Find where the given text appears and provide that cell's center as [x, y] coordinate. 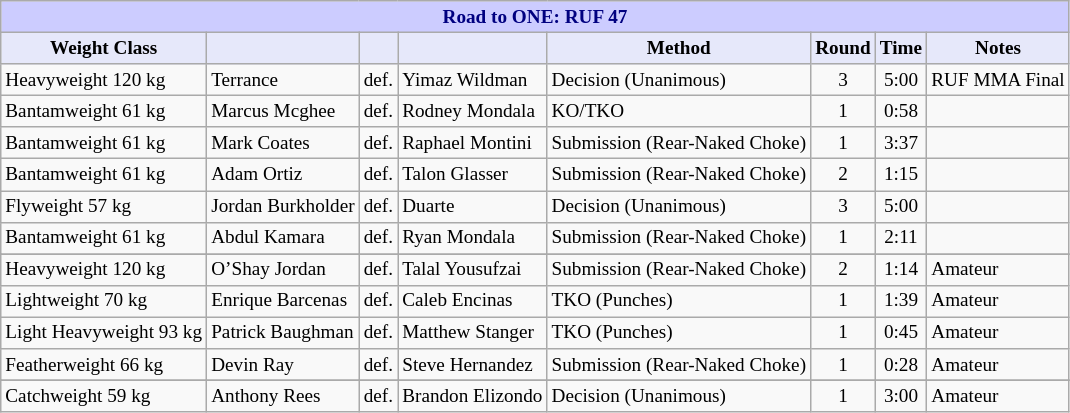
0:58 [900, 111]
KO/TKO [679, 111]
1:39 [900, 301]
Steve Hernandez [472, 365]
Notes [998, 48]
Caleb Encinas [472, 301]
Road to ONE: RUF 47 [535, 17]
Terrance [284, 80]
Brandon Elizondo [472, 396]
0:45 [900, 333]
Mark Coates [284, 143]
Flyweight 57 kg [104, 206]
Matthew Stanger [472, 333]
3:00 [900, 396]
Method [679, 48]
O’Shay Jordan [284, 270]
Ryan Mondala [472, 238]
Enrique Barcenas [284, 301]
1:14 [900, 270]
Catchweight 59 kg [104, 396]
Marcus Mcghee [284, 111]
Patrick Baughman [284, 333]
Lightweight 70 kg [104, 301]
Devin Ray [284, 365]
Yimaz Wildman [472, 80]
Round [844, 48]
Abdul Kamara [284, 238]
0:28 [900, 365]
3:37 [900, 143]
Duarte [472, 206]
Talal Yousufzai [472, 270]
1:15 [900, 175]
Raphael Montini [472, 143]
RUF MMA Final [998, 80]
2:11 [900, 238]
Adam Ortiz [284, 175]
Jordan Burkholder [284, 206]
Rodney Mondala [472, 111]
Light Heavyweight 93 kg [104, 333]
Time [900, 48]
Weight Class [104, 48]
Anthony Rees [284, 396]
Talon Glasser [472, 175]
Featherweight 66 kg [104, 365]
